Detect which cell encompasses the target text, then output its [X, Y] center coordinate. 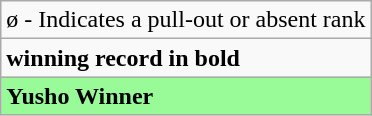
ø - Indicates a pull-out or absent rank [186, 20]
Yusho Winner [186, 96]
winning record in bold [186, 58]
